For the text-containing cell, return its midpoint in [X, Y] coordinate format. 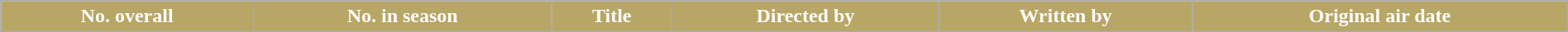
No. in season [402, 16]
Written by [1065, 16]
Original air date [1380, 16]
Title [612, 16]
No. overall [127, 16]
Directed by [806, 16]
